Extract the (X, Y) coordinate from the center of the cell holding the provided text.  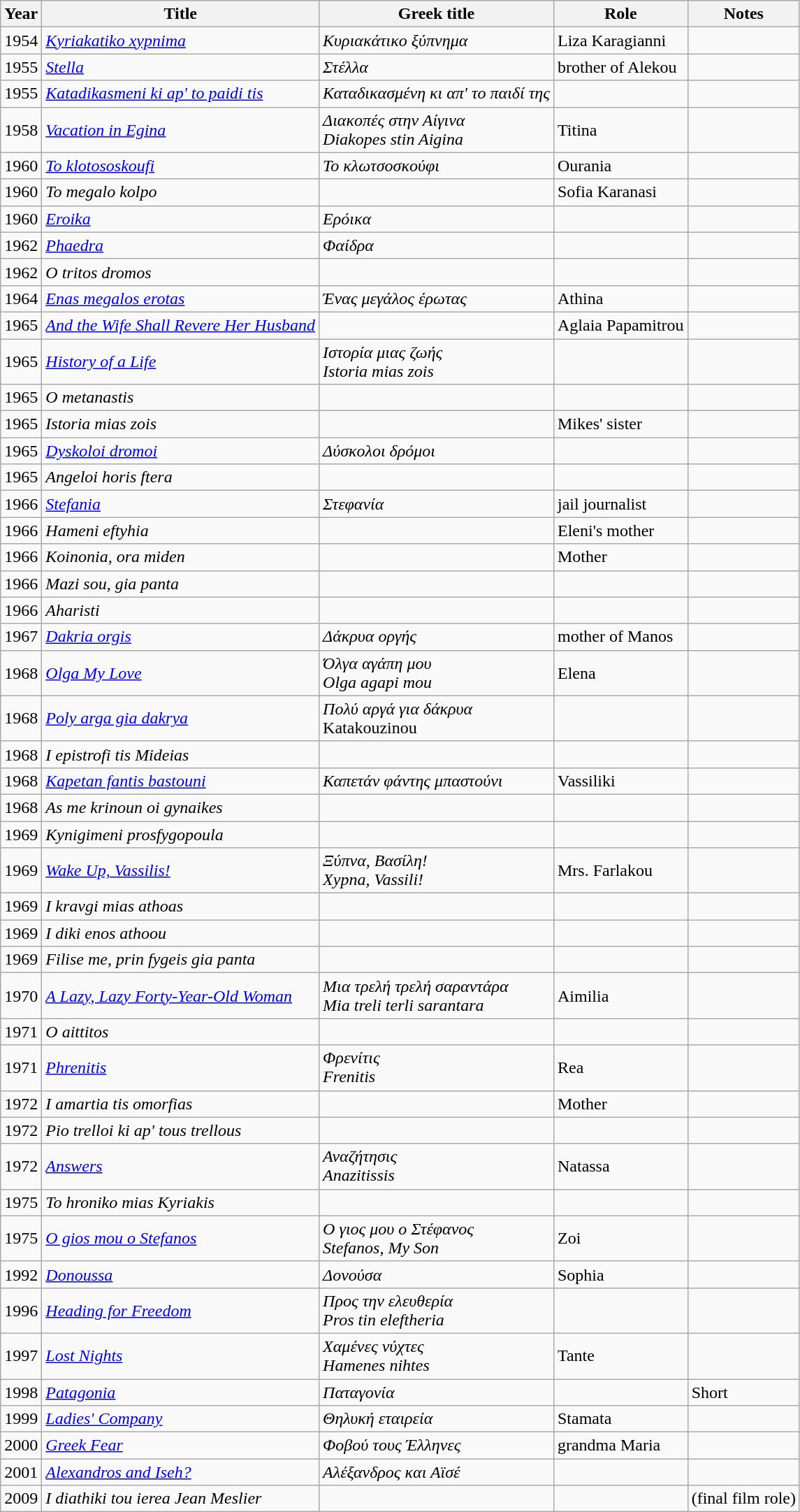
Alexandros and Iseh? (180, 1472)
1964 (21, 298)
Φοβού τους Έλληνες (437, 1446)
1958 (21, 130)
1954 (21, 41)
I kravgi mias athoas (180, 907)
Ladies' Company (180, 1419)
Short (743, 1392)
O aittitos (180, 1032)
Athina (620, 298)
Vacation in Egina (180, 130)
Filise me, prin fygeis gia panta (180, 960)
Αλέξανδρος και Αϊσέ (437, 1472)
Ιστορία μιας ζωήςIstoria mias zois (437, 361)
1998 (21, 1392)
Ourania (620, 166)
As me krinoun oi gynaikes (180, 807)
Δύσκολοι δρόμοι (437, 451)
Μια τρελή τρελή σαραντάραMia treli terli sarantara (437, 995)
Title (180, 14)
Role (620, 14)
I diki enos athoou (180, 933)
O tritos dromos (180, 272)
Aimilia (620, 995)
O gios mou o Stefanos (180, 1239)
Tante (620, 1356)
Eroika (180, 219)
Elena (620, 672)
Mikes' sister (620, 424)
brother of Alekou (620, 67)
A Lazy, Lazy Forty-Year-Old Woman (180, 995)
Stefania (180, 504)
Sofia Karanasi (620, 192)
Όλγα αγάπη μουOlga agapi mou (437, 672)
Eleni's mother (620, 531)
Παταγονία (437, 1392)
Sophia (620, 1274)
1970 (21, 995)
Heading for Freedom (180, 1310)
Notes (743, 14)
Δάκρυα οργής (437, 637)
Koinonia, ora miden (180, 557)
Phrenitis (180, 1068)
Rea (620, 1068)
Aglaia Papamitrou (620, 325)
Angeloi horis ftera (180, 477)
Καταδικασμένη κι απ' το παιδί της (437, 94)
Κυριακάτικο ξύπνημα (437, 41)
1992 (21, 1274)
1997 (21, 1356)
2001 (21, 1472)
Ο γιος μου ο ΣτέφανοςStefanos, My Son (437, 1239)
Donoussa (180, 1274)
Ερόικα (437, 219)
jail journalist (620, 504)
Πολύ αργά για δάκρυαKatakouzinou (437, 719)
Greek title (437, 14)
I epistrofi tis Mideias (180, 754)
To hroniko mias Kyriakis (180, 1202)
Aharisti (180, 610)
Lost Nights (180, 1356)
Titina (620, 130)
Δονούσα (437, 1274)
Enas megalos erotas (180, 298)
O metanastis (180, 398)
Kynigimeni prosfygopoula (180, 834)
Θηλυκή εταιρεία (437, 1419)
Το κλωτσοσκούφι (437, 166)
Poly arga gia dakrya (180, 719)
Greek Fear (180, 1446)
Dyskoloi dromoi (180, 451)
grandma Maria (620, 1446)
Προς την ελευθερίαPros tin eleftheria (437, 1310)
Wake Up, Vassilis! (180, 871)
mother of Manos (620, 637)
Διακοπές στην ΑίγιναDiakopes stin Aigina (437, 130)
Stella (180, 67)
Patagonia (180, 1392)
2000 (21, 1446)
Kyriakatiko xypnima (180, 41)
Στέλλα (437, 67)
Dakria orgis (180, 637)
ΑναζήτησιςAnazitissis (437, 1166)
Pio trelloi ki ap' tous trellous (180, 1130)
Answers (180, 1166)
1996 (21, 1310)
Χαμένες νύχτεςHamenes nihtes (437, 1356)
1967 (21, 637)
Hameni eftyhia (180, 531)
(final film role) (743, 1499)
Φαίδρα (437, 245)
Olga My Love (180, 672)
I diathiki tou ierea Jean Meslier (180, 1499)
2009 (21, 1499)
Liza Karagianni (620, 41)
History of a Life (180, 361)
Zoi (620, 1239)
Stamata (620, 1419)
To klotososkoufi (180, 166)
Katadikasmeni ki ap' to paidi tis (180, 94)
And the Wife Shall Revere Her Husband (180, 325)
ΦρενίτιςFrenitis (437, 1068)
Καπετάν φάντης μπαστούνι (437, 781)
To megalo kolpo (180, 192)
Istoria mias zois (180, 424)
Phaedra (180, 245)
Στεφανία (437, 504)
Vassiliki (620, 781)
1999 (21, 1419)
Ξύπνα, Βασίλη!Xypna, Vassili! (437, 871)
Ένας μεγάλος έρωτας (437, 298)
Mazi sou, gia panta (180, 584)
Kapetan fantis bastouni (180, 781)
I amartia tis omorfias (180, 1104)
Mrs. Farlakou (620, 871)
Natassa (620, 1166)
Year (21, 14)
